Return (X, Y) of the center of cell containing provided text 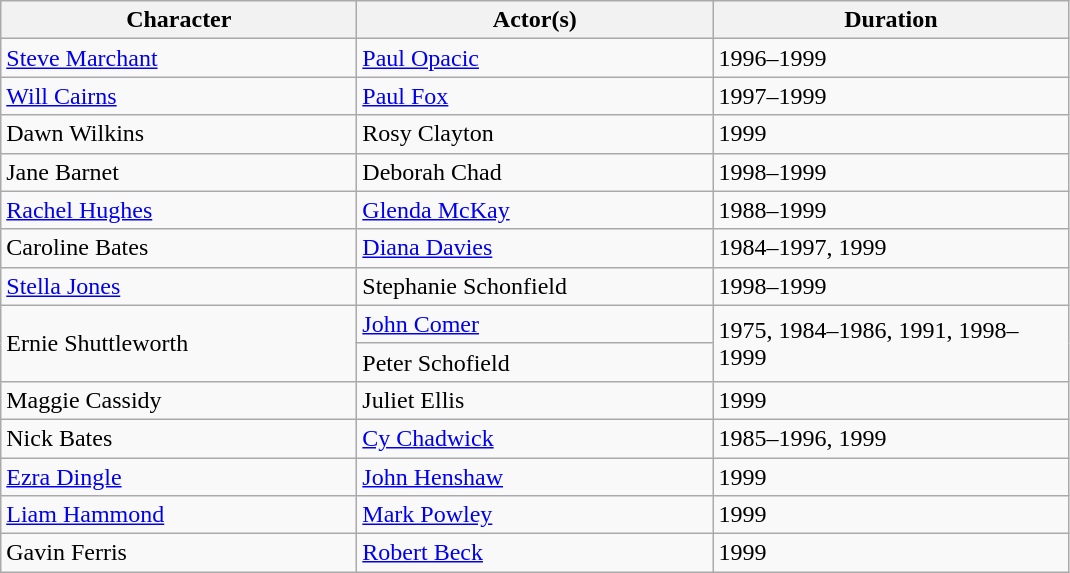
Rosy Clayton (535, 134)
Stella Jones (179, 286)
Juliet Ellis (535, 400)
Nick Bates (179, 438)
Actor(s) (535, 20)
Dawn Wilkins (179, 134)
Mark Powley (535, 515)
Rachel Hughes (179, 210)
John Henshaw (535, 477)
Liam Hammond (179, 515)
Caroline Bates (179, 248)
Paul Opacic (535, 58)
Cy Chadwick (535, 438)
Character (179, 20)
1996–1999 (891, 58)
Steve Marchant (179, 58)
Peter Schofield (535, 362)
Duration (891, 20)
1988–1999 (891, 210)
1984–1997, 1999 (891, 248)
Robert Beck (535, 553)
Jane Barnet (179, 172)
John Comer (535, 324)
Stephanie Schonfield (535, 286)
Ezra Dingle (179, 477)
Maggie Cassidy (179, 400)
Gavin Ferris (179, 553)
Will Cairns (179, 96)
Deborah Chad (535, 172)
Paul Fox (535, 96)
Diana Davies (535, 248)
Glenda McKay (535, 210)
1997–1999 (891, 96)
1985–1996, 1999 (891, 438)
Ernie Shuttleworth (179, 343)
1975, 1984–1986, 1991, 1998–1999 (891, 343)
